Identify which cell holds the provided text, then report its (X, Y) central coordinate. 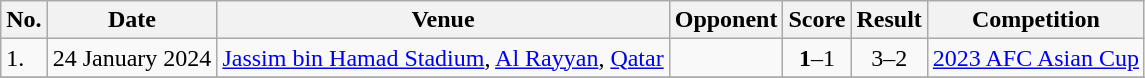
24 January 2024 (132, 58)
Score (817, 20)
Competition (1036, 20)
Date (132, 20)
Jassim bin Hamad Stadium, Al Rayyan, Qatar (443, 58)
1–1 (817, 58)
3–2 (889, 58)
2023 AFC Asian Cup (1036, 58)
Venue (443, 20)
Opponent (726, 20)
No. (24, 20)
1. (24, 58)
Result (889, 20)
